Detect which cell encompasses the target text, then output its (x, y) center coordinate. 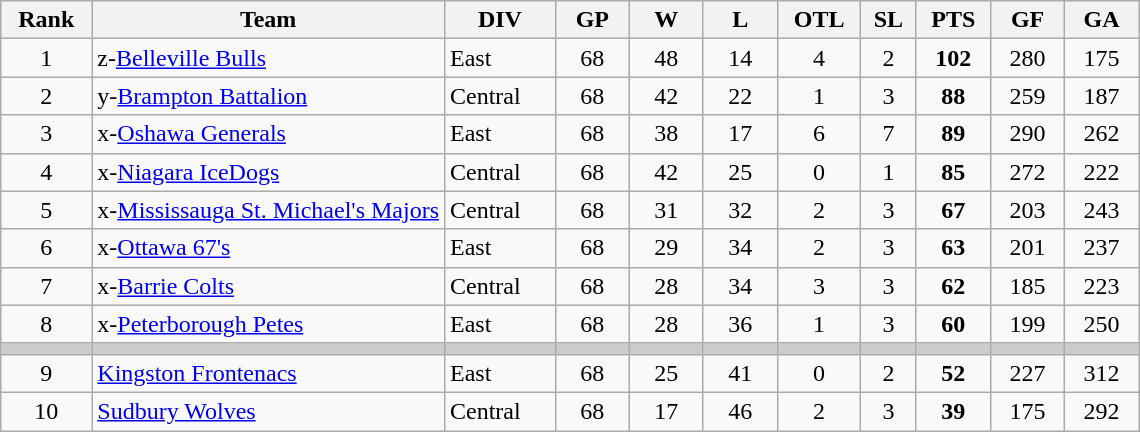
41 (740, 373)
10 (46, 411)
Kingston Frontenacs (268, 373)
31 (666, 210)
L (740, 20)
Sudbury Wolves (268, 411)
GP (592, 20)
199 (1028, 324)
85 (954, 172)
223 (1102, 286)
DIV (500, 20)
x-Peterborough Petes (268, 324)
201 (1028, 248)
x-Barrie Colts (268, 286)
29 (666, 248)
60 (954, 324)
259 (1028, 96)
32 (740, 210)
203 (1028, 210)
GF (1028, 20)
222 (1102, 172)
5 (46, 210)
OTL (819, 20)
185 (1028, 286)
290 (1028, 134)
8 (46, 324)
9 (46, 373)
39 (954, 411)
280 (1028, 58)
36 (740, 324)
x-Oshawa Generals (268, 134)
187 (1102, 96)
272 (1028, 172)
SL (888, 20)
262 (1102, 134)
62 (954, 286)
x-Mississauga St. Michael's Majors (268, 210)
52 (954, 373)
292 (1102, 411)
89 (954, 134)
46 (740, 411)
x-Ottawa 67's (268, 248)
22 (740, 96)
88 (954, 96)
GA (1102, 20)
250 (1102, 324)
67 (954, 210)
63 (954, 248)
14 (740, 58)
PTS (954, 20)
227 (1028, 373)
z-Belleville Bulls (268, 58)
x-Niagara IceDogs (268, 172)
Team (268, 20)
W (666, 20)
Rank (46, 20)
38 (666, 134)
y-Brampton Battalion (268, 96)
312 (1102, 373)
102 (954, 58)
237 (1102, 248)
48 (666, 58)
243 (1102, 210)
